Detect which cell encompasses the target text, then output its [x, y] center coordinate. 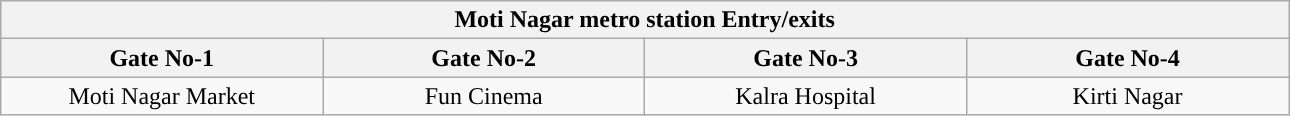
Kalra Hospital [806, 96]
Gate No-1 [162, 58]
Moti Nagar metro station Entry/exits [645, 20]
Gate No-4 [1128, 58]
Fun Cinema [484, 96]
Gate No-2 [484, 58]
Moti Nagar Market [162, 96]
Gate No-3 [806, 58]
Kirti Nagar [1128, 96]
